Return the [X, Y] coordinate for the center point of the cell that contains the specified text.  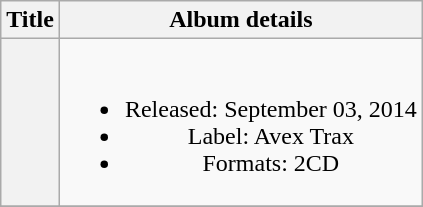
Released: September 03, 2014Label: Avex TraxFormats: 2CD [240, 122]
Album details [240, 20]
Title [30, 20]
